From the cell containing the given text, extract its center point as [X, Y] coordinate. 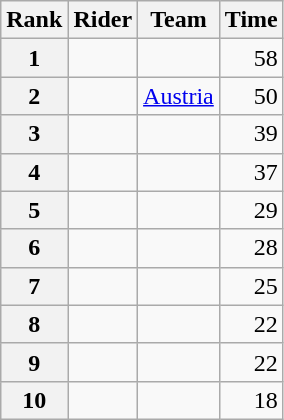
Rank [34, 20]
3 [34, 134]
7 [34, 286]
25 [251, 286]
5 [34, 210]
Austria [179, 96]
10 [34, 400]
37 [251, 172]
29 [251, 210]
58 [251, 58]
28 [251, 248]
6 [34, 248]
2 [34, 96]
9 [34, 362]
39 [251, 134]
4 [34, 172]
1 [34, 58]
Team [179, 20]
Rider [103, 20]
18 [251, 400]
50 [251, 96]
8 [34, 324]
Time [251, 20]
